Capture the cell that displays the provided text and extract its [X, Y] central coordinate. 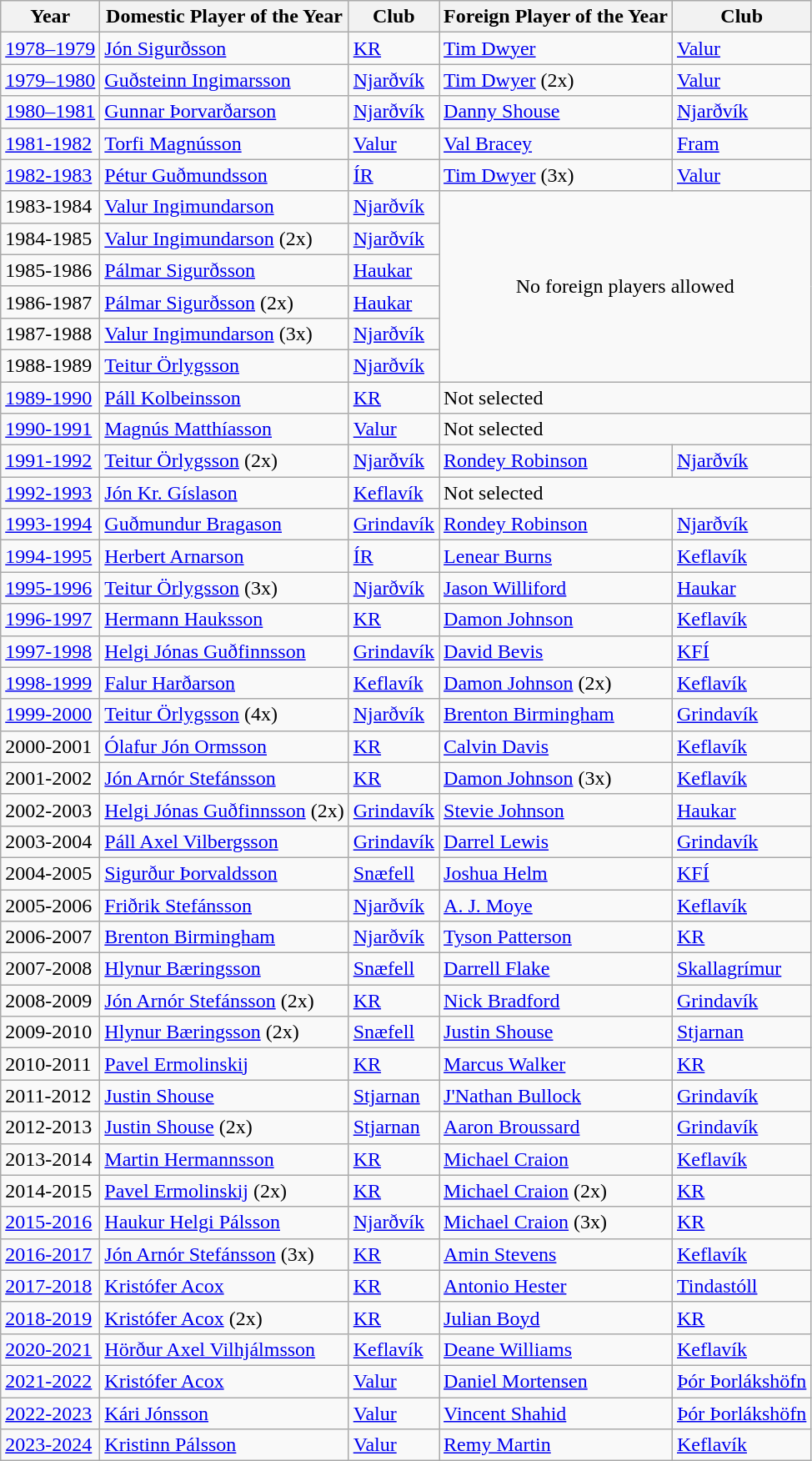
Aaron Broussard [556, 1127]
1987-1988 [50, 334]
Hlynur Bæringsson [224, 969]
2015-2016 [50, 1223]
Friðrik Stefánsson [224, 905]
1998-1999 [50, 683]
Damon Johnson [556, 620]
1989-1990 [50, 398]
Lenear Burns [556, 556]
Teitur Örlygsson (2x) [224, 461]
Skallagrímur [741, 969]
2010-2011 [50, 1064]
Kristófer Acox (2x) [224, 1318]
Torfi Magnússon [224, 143]
2014-2015 [50, 1191]
2016-2017 [50, 1254]
1995-1996 [50, 588]
1982-1983 [50, 175]
Stevie Johnson [556, 810]
Justin Shouse (2x) [224, 1127]
Domestic Player of the Year [224, 17]
2020-2021 [50, 1349]
Pavel Ermolinskij (2x) [224, 1191]
1993-1994 [50, 525]
2005-2006 [50, 905]
Haukur Helgi Pálsson [224, 1223]
2012-2013 [50, 1127]
Antonio Hester [556, 1286]
Jón Arnór Stefánsson [224, 778]
Ólafur Jón Ormsson [224, 746]
Fram [741, 143]
2001-2002 [50, 778]
A. J. Moye [556, 905]
Danny Shouse [556, 112]
Foreign Player of the Year [556, 17]
1996-1997 [50, 620]
Hlynur Bæringsson (2x) [224, 1032]
Kári Jónsson [224, 1413]
2021-2022 [50, 1381]
Helgi Jónas Guðfinnsson [224, 651]
2023-2024 [50, 1445]
Jón Sigurðsson [224, 48]
Herbert Arnarson [224, 556]
Hörður Axel Vilhjálmsson [224, 1349]
Pálmar Sigurðsson (2x) [224, 302]
Michael Craion [556, 1159]
1992-1993 [50, 493]
Joshua Helm [556, 873]
1988-1989 [50, 365]
Valur Ingimundarson (3x) [224, 334]
Valur Ingimundarson [224, 207]
1990-1991 [50, 429]
Tim Dwyer (2x) [556, 80]
2022-2023 [50, 1413]
Páll Kolbeinsson [224, 398]
Julian Boyd [556, 1318]
2017-2018 [50, 1286]
Amin Stevens [556, 1254]
Darrell Flake [556, 969]
Vincent Shahid [556, 1413]
Jón Kr. Gíslason [224, 493]
2002-2003 [50, 810]
1979–1980 [50, 80]
Teitur Örlygsson (3x) [224, 588]
Páll Axel Vilbergsson [224, 841]
Nick Bradford [556, 1001]
1981-1982 [50, 143]
J'Nathan Bullock [556, 1096]
No foreign players allowed [625, 286]
2000-2001 [50, 746]
Remy Martin [556, 1445]
Pálmar Sigurðsson [224, 270]
Marcus Walker [556, 1064]
1983-1984 [50, 207]
1980–1981 [50, 112]
Jón Arnór Stefánsson (2x) [224, 1001]
1985-1986 [50, 270]
Damon Johnson (3x) [556, 778]
1994-1995 [50, 556]
Falur Harðarson [224, 683]
Tim Dwyer (3x) [556, 175]
Jón Arnór Stefánsson (3x) [224, 1254]
Jason Williford [556, 588]
Valur Ingimundarson (2x) [224, 238]
2011-2012 [50, 1096]
Kristinn Pálsson [224, 1445]
Year [50, 17]
Michael Craion (2x) [556, 1191]
Teitur Örlygsson (4x) [224, 715]
1999-2000 [50, 715]
1991-1992 [50, 461]
1997-1998 [50, 651]
Martin Hermannsson [224, 1159]
Magnús Matthíasson [224, 429]
Guðsteinn Ingimarsson [224, 80]
Pétur Guðmundsson [224, 175]
2013-2014 [50, 1159]
2007-2008 [50, 969]
Gunnar Þorvarðarson [224, 112]
2018-2019 [50, 1318]
2003-2004 [50, 841]
Teitur Örlygsson [224, 365]
2009-2010 [50, 1032]
Deane Williams [556, 1349]
Pavel Ermolinskij [224, 1064]
Helgi Jónas Guðfinnsson (2x) [224, 810]
1986-1987 [50, 302]
Tyson Patterson [556, 937]
Calvin Davis [556, 746]
Michael Craion (3x) [556, 1223]
Val Bracey [556, 143]
1984-1985 [50, 238]
David Bevis [556, 651]
Damon Johnson (2x) [556, 683]
Darrel Lewis [556, 841]
1978–1979 [50, 48]
Hermann Hauksson [224, 620]
Tindastóll [741, 1286]
2008-2009 [50, 1001]
2006-2007 [50, 937]
Tim Dwyer [556, 48]
Guðmundur Bragason [224, 525]
Sigurður Þorvaldsson [224, 873]
Daniel Mortensen [556, 1381]
2004-2005 [50, 873]
